Extract the [X, Y] coordinate from the center of the cell holding the provided text.  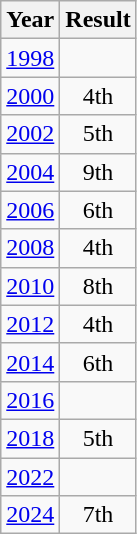
2004 [30, 172]
8th [98, 286]
Result [98, 20]
2024 [30, 515]
2002 [30, 134]
2014 [30, 362]
2016 [30, 400]
2018 [30, 438]
2008 [30, 248]
2010 [30, 286]
2022 [30, 477]
7th [98, 515]
Year [30, 20]
2012 [30, 324]
9th [98, 172]
1998 [30, 58]
2006 [30, 210]
2000 [30, 96]
